Scan for the cell matching the given text and deliver its (X, Y) coordinate at center. 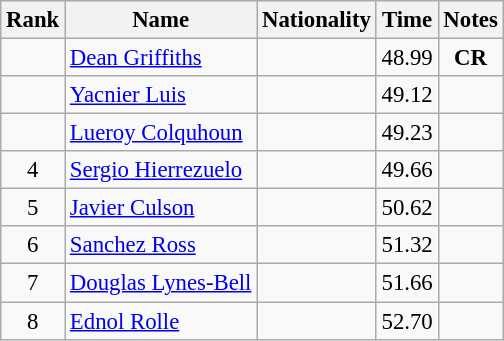
Javier Culson (161, 208)
49.23 (407, 133)
49.66 (407, 170)
Sergio Hierrezuelo (161, 170)
Ednol Rolle (161, 321)
Name (161, 20)
Rank (33, 20)
Notes (470, 20)
4 (33, 170)
Time (407, 20)
48.99 (407, 58)
52.70 (407, 321)
51.66 (407, 283)
50.62 (407, 208)
CR (470, 58)
5 (33, 208)
6 (33, 245)
Yacnier Luis (161, 95)
Sanchez Ross (161, 245)
Nationality (316, 20)
Lueroy Colquhoun (161, 133)
7 (33, 283)
49.12 (407, 95)
Dean Griffiths (161, 58)
51.32 (407, 245)
Douglas Lynes-Bell (161, 283)
8 (33, 321)
